Detect which cell encompasses the target text, then output its (x, y) center coordinate. 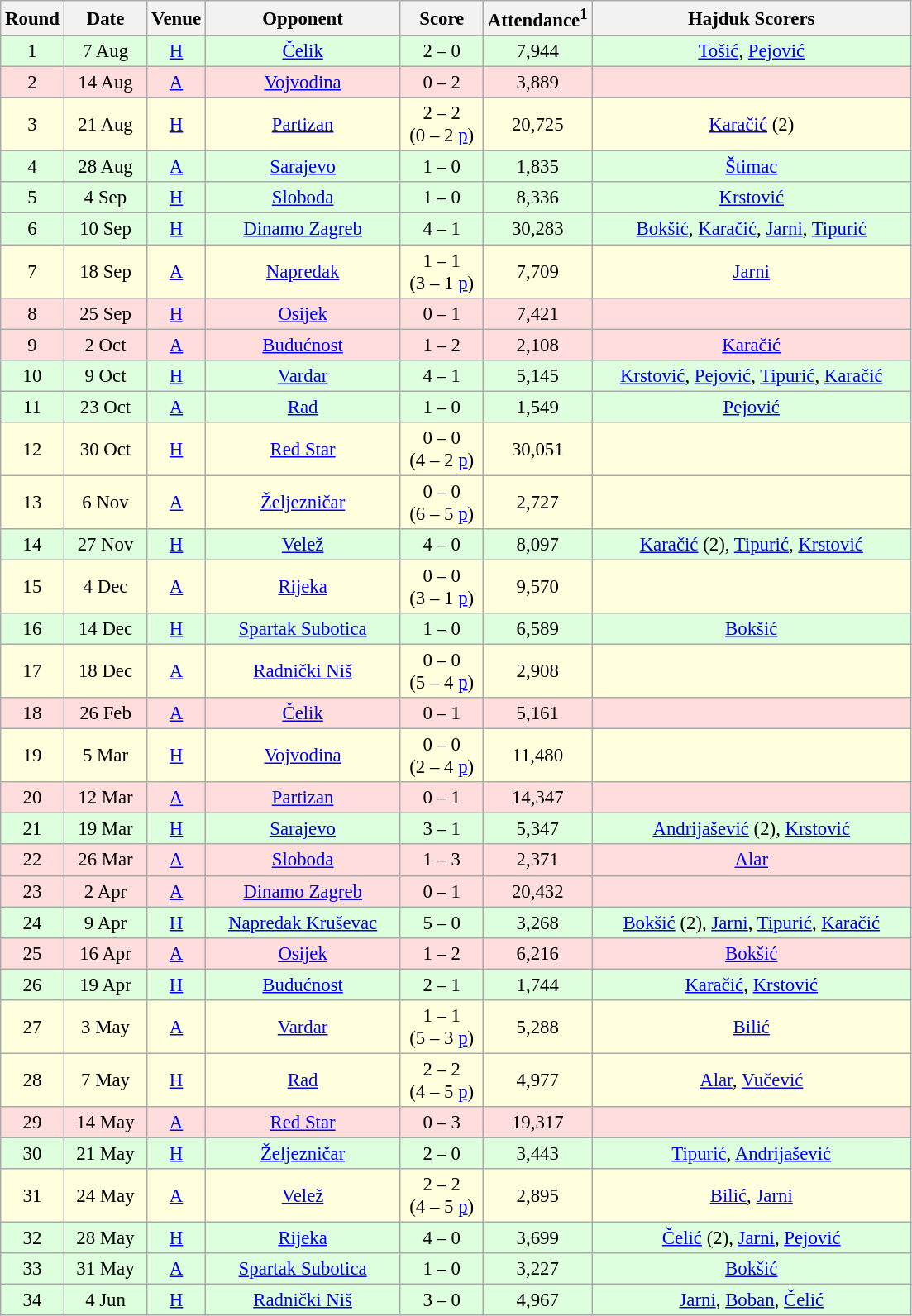
25 Sep (106, 313)
23 (32, 891)
12 (32, 450)
4,977 (537, 1080)
30 (32, 1153)
2 Apr (106, 891)
4 Dec (106, 587)
8,097 (537, 545)
5,288 (537, 1027)
16 (32, 629)
3,227 (537, 1269)
Bokšić (2), Jarni, Tipurić, Karačić (752, 923)
2 Oct (106, 345)
14 (32, 545)
30,283 (537, 229)
18 Dec (106, 671)
9 (32, 345)
14 Aug (106, 83)
20,432 (537, 891)
0 – 0(6 – 5 p) (442, 503)
0 – 0(5 – 4 p) (442, 671)
30,051 (537, 450)
Jarni (752, 271)
1,744 (537, 985)
1,549 (537, 407)
11,480 (537, 756)
26 (32, 985)
34 (32, 1300)
29 (32, 1123)
0 – 0(3 – 1 p) (442, 587)
19 Apr (106, 985)
8,336 (537, 198)
10 (32, 375)
Tipurić, Andrijašević (752, 1153)
3,699 (537, 1238)
Karačić (2) (752, 124)
26 Mar (106, 861)
Hajduk Scorers (752, 18)
5,145 (537, 375)
1 – 3 (442, 861)
3 May (106, 1027)
Karačić (2), Tipurić, Krstović (752, 545)
Napredak Kruševac (303, 923)
2,371 (537, 861)
0 – 3 (442, 1123)
Round (32, 18)
2 – 2(0 – 2 p) (442, 124)
Score (442, 18)
9 Apr (106, 923)
Pejović (752, 407)
8 (32, 313)
6,589 (537, 629)
3,889 (537, 83)
24 May (106, 1195)
0 – 2 (442, 83)
7,421 (537, 313)
4 (32, 167)
2,727 (537, 503)
9 Oct (106, 375)
15 (32, 587)
7 (32, 271)
1 – 1(5 – 3 p) (442, 1027)
3,268 (537, 923)
25 (32, 953)
5 Mar (106, 756)
3,443 (537, 1153)
12 Mar (106, 798)
0 – 0(4 – 2 p) (442, 450)
14 Dec (106, 629)
6,216 (537, 953)
28 (32, 1080)
28 May (106, 1238)
19 (32, 756)
11 (32, 407)
9,570 (537, 587)
7,944 (537, 51)
Napredak (303, 271)
7 Aug (106, 51)
1 – 1(3 – 1 p) (442, 271)
6 (32, 229)
21 May (106, 1153)
Krstović, Pejović, Tipurić, Karačić (752, 375)
27 Nov (106, 545)
Tošić, Pejović (752, 51)
2,908 (537, 671)
19 Mar (106, 829)
Date (106, 18)
Bokšić, Karačić, Jarni, Tipurić (752, 229)
18 (32, 713)
32 (32, 1238)
13 (32, 503)
Alar (752, 861)
Venue (177, 18)
Attendance1 (537, 18)
Jarni, Boban, Čelić (752, 1300)
14,347 (537, 798)
4 Sep (106, 198)
Bilić, Jarni (752, 1195)
Štimac (752, 167)
Krstović (752, 198)
21 Aug (106, 124)
0 – 0(2 – 4 p) (442, 756)
2 (32, 83)
5,161 (537, 713)
22 (32, 861)
Opponent (303, 18)
10 Sep (106, 229)
20,725 (537, 124)
5 – 0 (442, 923)
1 (32, 51)
21 (32, 829)
Karačić (752, 345)
31 (32, 1195)
5 (32, 198)
27 (32, 1027)
Karačić, Krstović (752, 985)
24 (32, 923)
Andrijašević (2), Krstović (752, 829)
3 (32, 124)
31 May (106, 1269)
30 Oct (106, 450)
2 – 1 (442, 985)
14 May (106, 1123)
7 May (106, 1080)
19,317 (537, 1123)
3 – 1 (442, 829)
2,108 (537, 345)
18 Sep (106, 271)
20 (32, 798)
5,347 (537, 829)
6 Nov (106, 503)
1,835 (537, 167)
4 Jun (106, 1300)
28 Aug (106, 167)
17 (32, 671)
23 Oct (106, 407)
33 (32, 1269)
Alar, Vučević (752, 1080)
Čelić (2), Jarni, Pejović (752, 1238)
26 Feb (106, 713)
16 Apr (106, 953)
Bilić (752, 1027)
2,895 (537, 1195)
4,967 (537, 1300)
7,709 (537, 271)
3 – 0 (442, 1300)
